Capture the cell that displays the provided text and extract its [x, y] central coordinate. 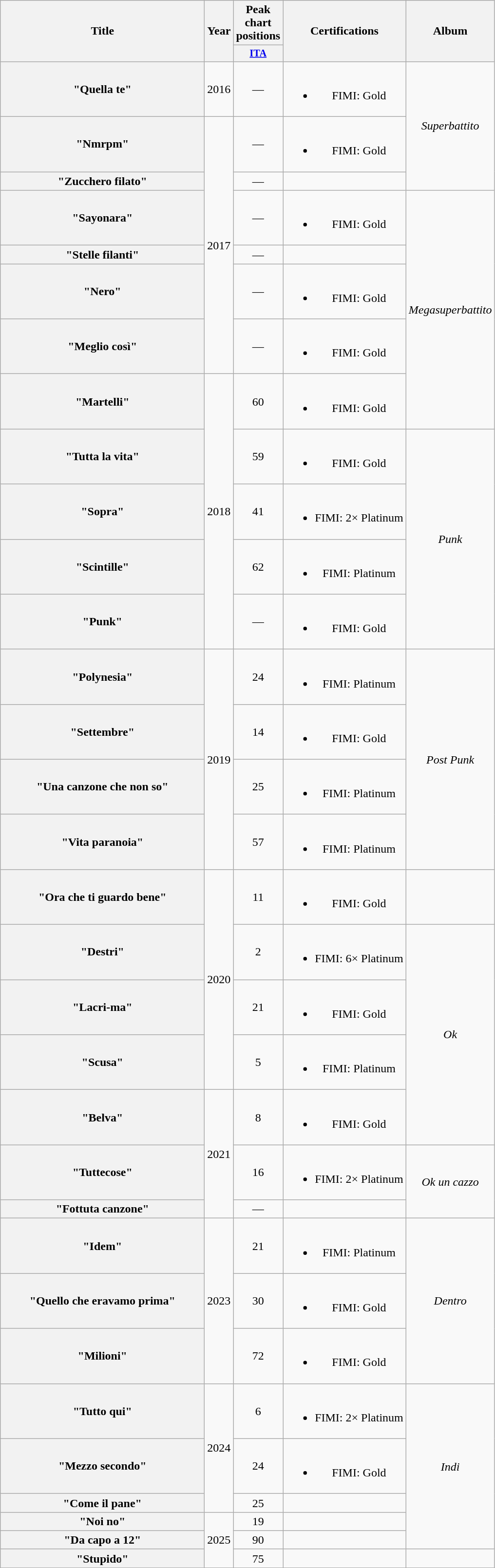
2 [258, 952]
Superbattito [450, 126]
59 [258, 457]
16 [258, 1173]
"Vita paranoia" [102, 841]
"Zucchero filato" [102, 181]
"Nero" [102, 291]
"Meglio così" [102, 347]
Post Punk [450, 759]
75 [258, 1558]
Peak chart positions [258, 23]
"Settembre" [102, 731]
60 [258, 401]
"Una canzone che non so" [102, 787]
"Nmrpm" [102, 144]
"Sopra" [102, 511]
"Ora che ti guardo bene" [102, 897]
"Mezzo secondo" [102, 1466]
Title [102, 31]
"Stelle filanti" [102, 255]
8 [258, 1117]
72 [258, 1356]
"Quella te" [102, 89]
"Stupido" [102, 1558]
14 [258, 731]
30 [258, 1301]
Punk [450, 539]
2024 [219, 1448]
"Da capo a 12" [102, 1540]
Album [450, 31]
"Polynesia" [102, 677]
19 [258, 1521]
"Tutta la vita" [102, 457]
Indi [450, 1466]
"Lacri-ma" [102, 1007]
"Idem" [102, 1246]
"Scusa" [102, 1063]
6 [258, 1411]
2020 [219, 979]
Dentro [450, 1301]
"Sayonara" [102, 218]
62 [258, 567]
2023 [219, 1301]
Year [219, 31]
2019 [219, 759]
"Noi no" [102, 1521]
"Belva" [102, 1117]
FIMI: 6× Platinum [345, 952]
Certifications [345, 31]
"Punk" [102, 621]
"Tuttecose" [102, 1173]
"Fottuta canzone" [102, 1209]
Ok [450, 1035]
"Destri" [102, 952]
2018 [219, 511]
90 [258, 1540]
2016 [219, 89]
57 [258, 841]
2021 [219, 1154]
ITA [258, 54]
"Come il pane" [102, 1503]
2017 [219, 245]
Ok un cazzo [450, 1181]
"Quello che eravamo prima" [102, 1301]
Megasuperbattito [450, 310]
5 [258, 1063]
"Tutto qui" [102, 1411]
2025 [219, 1540]
11 [258, 897]
41 [258, 511]
"Martelli" [102, 401]
"Milioni" [102, 1356]
"Scintille" [102, 567]
